Scan for the cell matching the given text and deliver its (X, Y) coordinate at center. 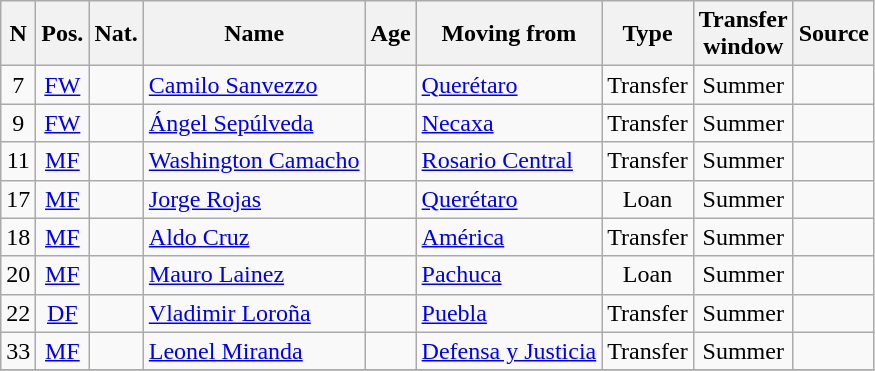
DF (62, 313)
Rosario Central (509, 161)
Transferwindow (743, 34)
Camilo Sanvezzo (254, 85)
7 (18, 85)
Age (390, 34)
33 (18, 351)
Pos. (62, 34)
Leonel Miranda (254, 351)
20 (18, 275)
22 (18, 313)
N (18, 34)
11 (18, 161)
9 (18, 123)
18 (18, 237)
Aldo Cruz (254, 237)
Washington Camacho (254, 161)
Puebla (509, 313)
Name (254, 34)
Source (834, 34)
Pachuca (509, 275)
17 (18, 199)
Type (648, 34)
Jorge Rojas (254, 199)
Moving from (509, 34)
Vladimir Loroña (254, 313)
Ángel Sepúlveda (254, 123)
América (509, 237)
Nat. (116, 34)
Defensa y Justicia (509, 351)
Necaxa (509, 123)
Mauro Lainez (254, 275)
